For the text-containing cell, return its midpoint in (x, y) coordinate format. 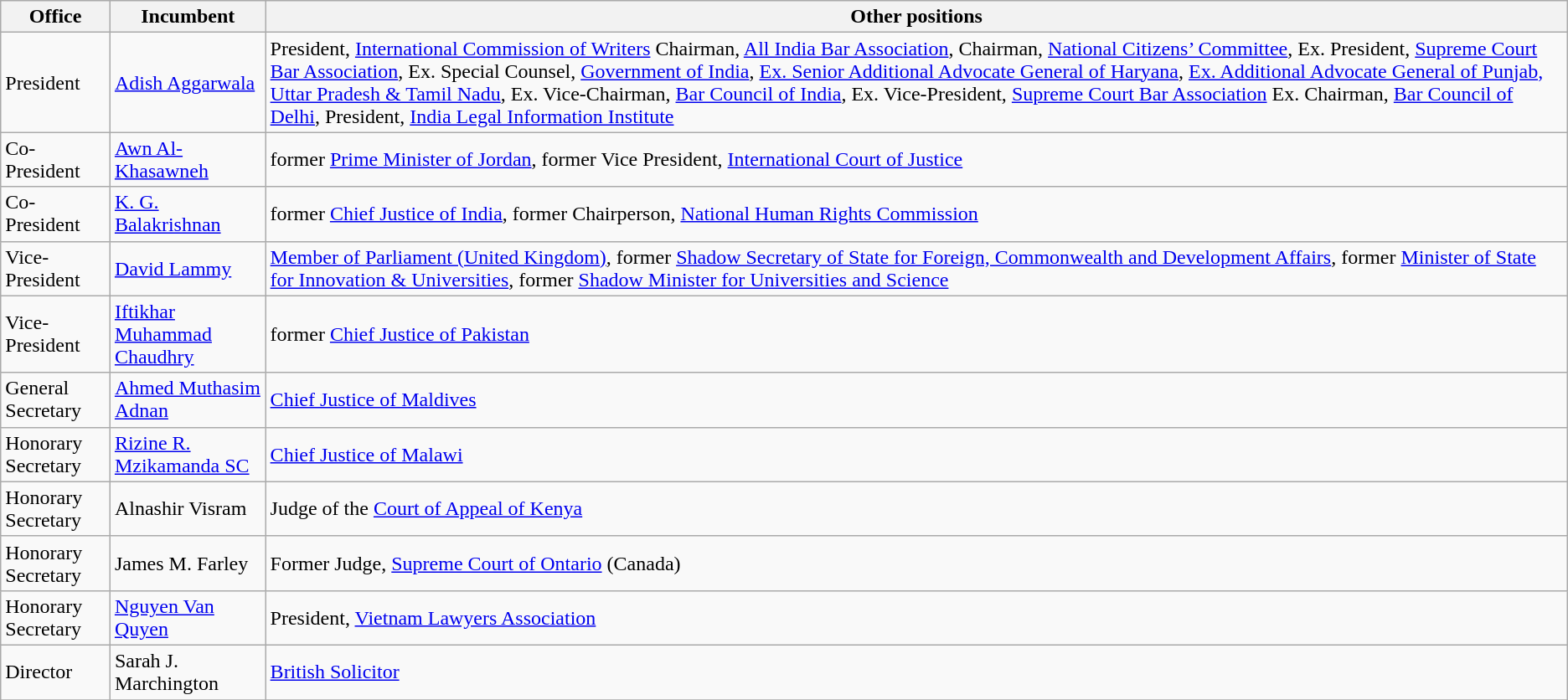
former Prime Minister of Jordan, former Vice President, International Court of Justice (916, 159)
Incumbent (188, 17)
President (55, 82)
Iftikhar Muhammad Chaudhry (188, 334)
David Lammy (188, 268)
Sarah J. Marchington (188, 672)
Office (55, 17)
Ahmed Muthasim Adnan (188, 400)
Chief Justice of Malawi (916, 454)
K. G. Balakrishnan (188, 214)
Director (55, 672)
Alnashir Visram (188, 509)
Awn Al-Khasawneh (188, 159)
Former Judge, Supreme Court of Ontario (Canada) (916, 563)
Adish Aggarwala (188, 82)
Chief Justice of Maldives (916, 400)
Nguyen Van Quyen (188, 618)
Rizine R. Mzikamanda SC (188, 454)
British Solicitor (916, 672)
Judge of the Court of Appeal of Kenya (916, 509)
Other positions (916, 17)
former Chief Justice of Pakistan (916, 334)
General Secretary (55, 400)
President, Vietnam Lawyers Association (916, 618)
former Chief Justice of India, former Chairperson, National Human Rights Commission (916, 214)
James M. Farley (188, 563)
